Return [X, Y] of the center of cell containing provided text 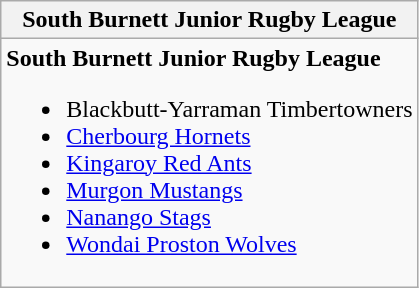
South Burnett Junior Rugby League [210, 20]
